Return the (X, Y) coordinate for the center point of the cell that contains the specified text.  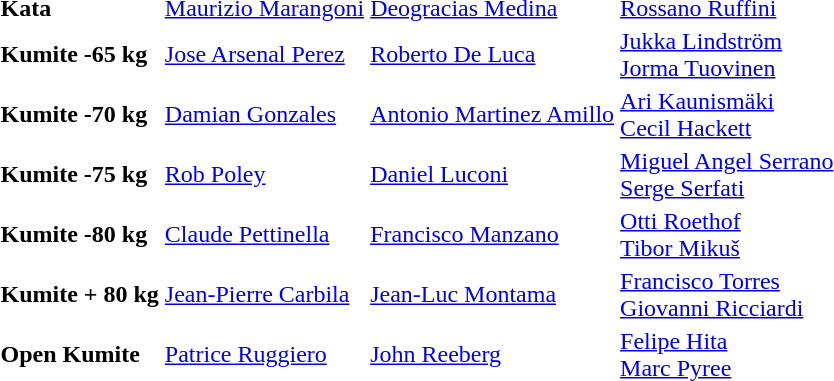
Rob Poley (264, 174)
Roberto De Luca (492, 54)
Daniel Luconi (492, 174)
Jean-Pierre Carbila (264, 294)
Jose Arsenal Perez (264, 54)
Damian Gonzales (264, 114)
Antonio Martinez Amillo (492, 114)
Francisco Manzano (492, 234)
Jean-Luc Montama (492, 294)
Claude Pettinella (264, 234)
